Capture the cell that displays the provided text and extract its (X, Y) central coordinate. 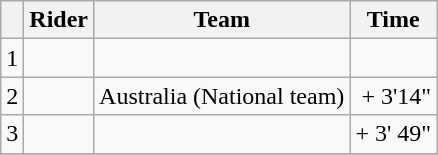
+ 3'14" (394, 96)
+ 3' 49" (394, 134)
1 (12, 58)
Australia (National team) (222, 96)
3 (12, 134)
Time (394, 20)
Rider (59, 20)
Team (222, 20)
2 (12, 96)
